Return (X, Y) of the center of cell containing provided text 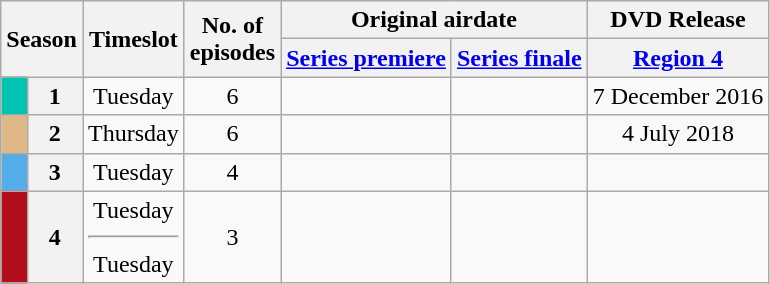
Timeslot (133, 39)
Series premiere (366, 58)
No. ofepisodes (232, 39)
DVD Release (678, 20)
Thursday (133, 134)
Series finale (519, 58)
4 July 2018 (678, 134)
Region 4 (678, 58)
Original airdate (434, 20)
Season (42, 39)
2 (54, 134)
1 (54, 96)
7 December 2016 (678, 96)
Tuesday Tuesday (133, 237)
